Search for the cell housing the specified text and yield its (X, Y) center coordinate. 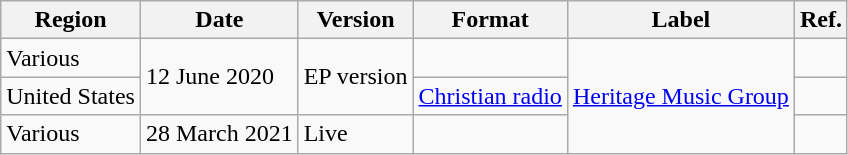
Version (356, 20)
EP version (356, 77)
United States (71, 96)
Heritage Music Group (680, 96)
Ref. (820, 20)
28 March 2021 (219, 134)
Live (356, 134)
Label (680, 20)
Date (219, 20)
12 June 2020 (219, 77)
Christian radio (490, 96)
Format (490, 20)
Region (71, 20)
